Provide the [x, y] coordinate of the cell's center where the given text is located.  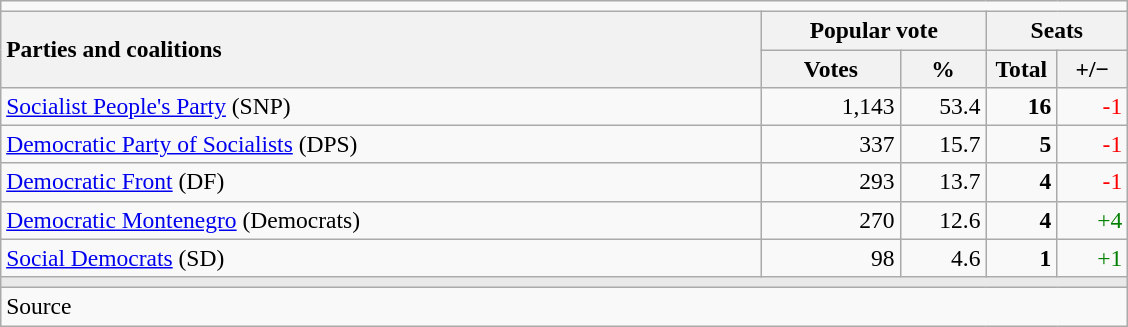
53.4 [943, 106]
Democratic Front (DF) [382, 182]
15.7 [943, 144]
Parties and coalitions [382, 49]
293 [831, 182]
270 [831, 220]
4.6 [943, 258]
1,143 [831, 106]
Democratic Montenegro (Democrats) [382, 220]
1 [1022, 258]
% [943, 68]
+/− [1092, 68]
98 [831, 258]
Total [1022, 68]
Seats [1057, 30]
Popular vote [874, 30]
16 [1022, 106]
13.7 [943, 182]
+1 [1092, 258]
Socialist People's Party (SNP) [382, 106]
+4 [1092, 220]
12.6 [943, 220]
Votes [831, 68]
Source [564, 306]
337 [831, 144]
Democratic Party of Socialists (DPS) [382, 144]
Social Democrats (SD) [382, 258]
5 [1022, 144]
